Locate the cell with the specified text and output its [X, Y] center coordinate. 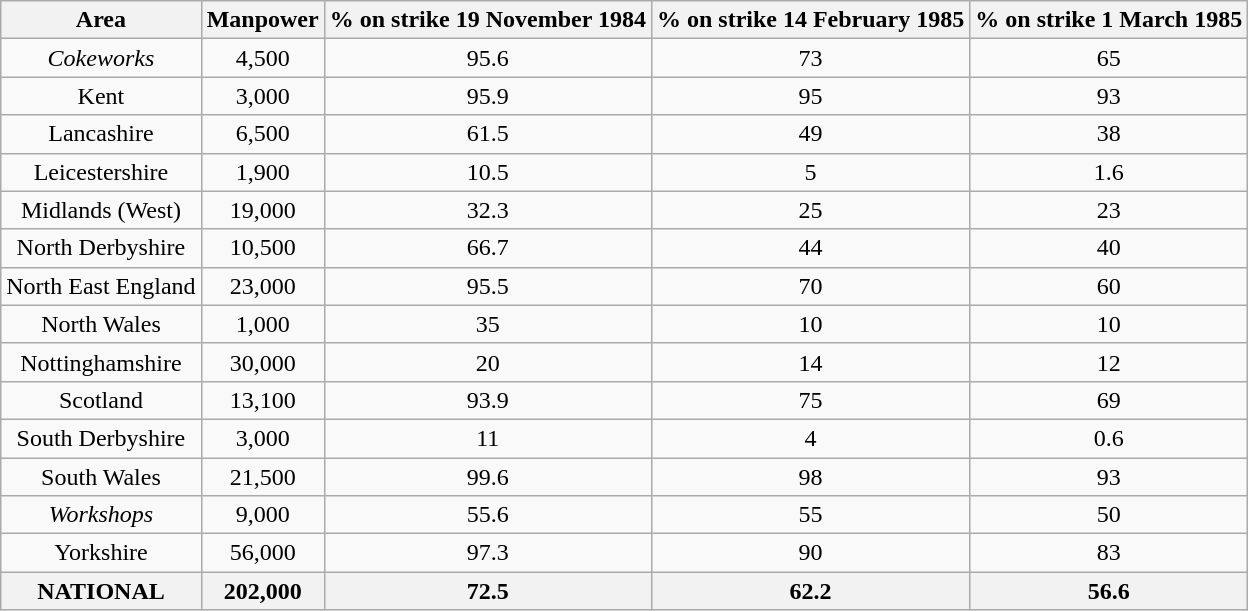
19,000 [262, 210]
Kent [101, 96]
11 [488, 438]
70 [810, 286]
Cokeworks [101, 58]
35 [488, 324]
83 [1109, 553]
50 [1109, 515]
1,000 [262, 324]
North Derbyshire [101, 248]
Yorkshire [101, 553]
49 [810, 134]
Lancashire [101, 134]
95.6 [488, 58]
25 [810, 210]
75 [810, 400]
60 [1109, 286]
0.6 [1109, 438]
44 [810, 248]
% on strike 1 March 1985 [1109, 20]
69 [1109, 400]
55 [810, 515]
95.9 [488, 96]
202,000 [262, 591]
99.6 [488, 477]
North Wales [101, 324]
% on strike 19 November 1984 [488, 20]
% on strike 14 February 1985 [810, 20]
23,000 [262, 286]
21,500 [262, 477]
6,500 [262, 134]
4 [810, 438]
Area [101, 20]
56.6 [1109, 591]
30,000 [262, 362]
Nottinghamshire [101, 362]
62.2 [810, 591]
95.5 [488, 286]
1,900 [262, 172]
61.5 [488, 134]
Manpower [262, 20]
97.3 [488, 553]
14 [810, 362]
13,100 [262, 400]
9,000 [262, 515]
South Wales [101, 477]
98 [810, 477]
South Derbyshire [101, 438]
95 [810, 96]
65 [1109, 58]
20 [488, 362]
Workshops [101, 515]
23 [1109, 210]
38 [1109, 134]
10,500 [262, 248]
90 [810, 553]
40 [1109, 248]
Scotland [101, 400]
66.7 [488, 248]
4,500 [262, 58]
5 [810, 172]
73 [810, 58]
32.3 [488, 210]
93.9 [488, 400]
1.6 [1109, 172]
Midlands (West) [101, 210]
56,000 [262, 553]
North East England [101, 286]
NATIONAL [101, 591]
55.6 [488, 515]
72.5 [488, 591]
10.5 [488, 172]
12 [1109, 362]
Leicestershire [101, 172]
